Determine the (x, y) coordinate at the center of the cell enclosing the given text.  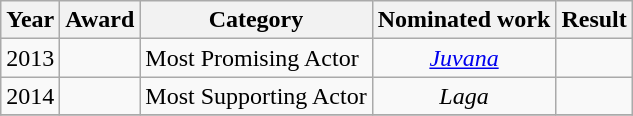
2014 (30, 96)
Laga (464, 96)
Most Supporting Actor (256, 96)
Nominated work (464, 20)
2013 (30, 58)
Juvana (464, 58)
Category (256, 20)
Most Promising Actor (256, 58)
Result (594, 20)
Year (30, 20)
Award (100, 20)
